Locate the cell with the specified text and output its (X, Y) center coordinate. 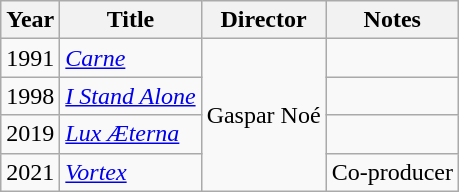
I Stand Alone (130, 96)
1998 (30, 96)
Gaspar Noé (264, 115)
Title (130, 20)
Notes (392, 20)
Carne (130, 58)
Lux Æterna (130, 134)
Director (264, 20)
Co-producer (392, 172)
2019 (30, 134)
1991 (30, 58)
2021 (30, 172)
Year (30, 20)
Vortex (130, 172)
